Locate the cell with the specified text and output its (x, y) center coordinate. 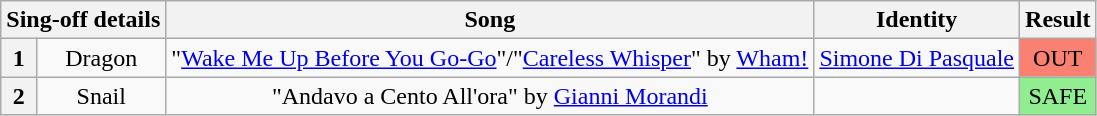
SAFE (1058, 96)
OUT (1058, 58)
2 (19, 96)
1 (19, 58)
Dragon (102, 58)
Sing-off details (84, 20)
"Wake Me Up Before You Go-Go"/"Careless Whisper" by Wham! (490, 58)
"Andavo a Cento All'ora" by Gianni Morandi (490, 96)
Song (490, 20)
Snail (102, 96)
Result (1058, 20)
Identity (917, 20)
Simone Di Pasquale (917, 58)
